Return [X, Y] of the center of cell containing provided text 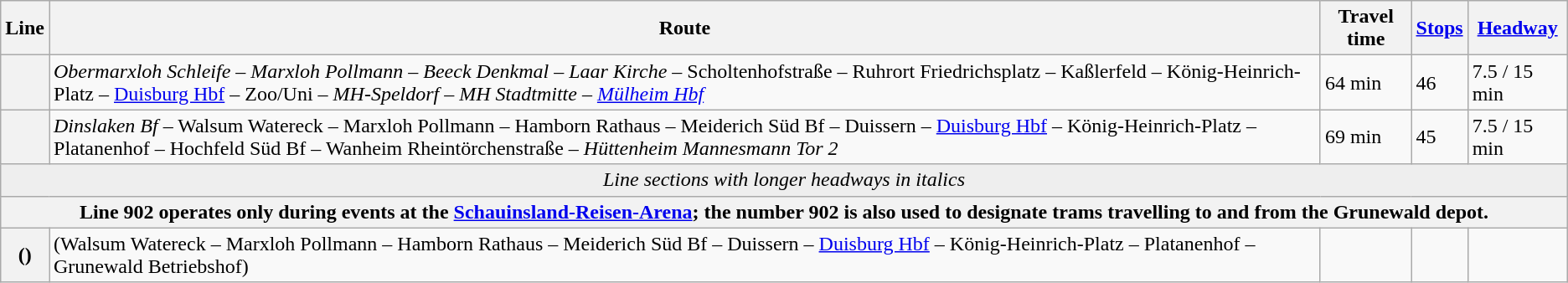
Stops [1439, 28]
46 [1439, 82]
() [25, 255]
64 min [1365, 82]
Travel time [1365, 28]
69 min [1365, 137]
45 [1439, 137]
Route [684, 28]
Line [25, 28]
Headway [1518, 28]
Line sections with longer headways in italics [784, 180]
